Scan for the cell matching the given text and deliver its (X, Y) coordinate at center. 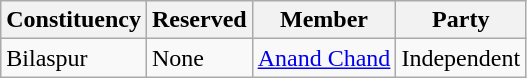
Bilaspur (74, 58)
Reserved (199, 20)
Independent (461, 58)
Anand Chand (324, 58)
Party (461, 20)
Member (324, 20)
None (199, 58)
Constituency (74, 20)
